Scan for the cell matching the given text and deliver its [X, Y] coordinate at center. 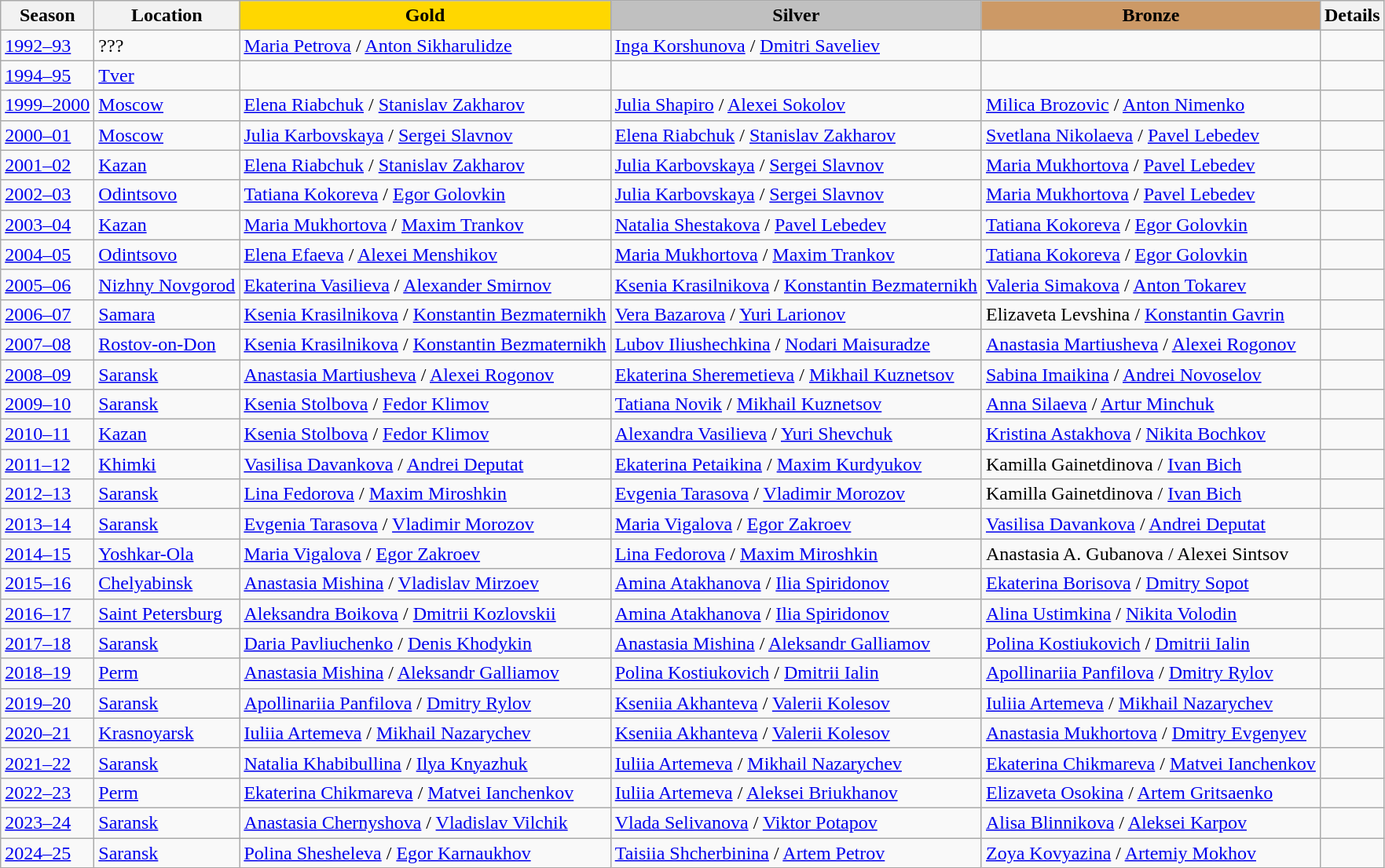
Yoshkar-Ola [167, 554]
2010–11 [47, 434]
2022–23 [47, 793]
2019–20 [47, 703]
Ekaterina Petaikina / Maxim Kurdyukov [796, 464]
Alina Ustimkina / Nikita Volodin [1150, 613]
Bronze [1150, 16]
Kristina Astakhova / Nikita Bochkov [1150, 434]
2000–01 [47, 135]
1999–2000 [47, 105]
2020–21 [47, 733]
2024–25 [47, 852]
Anna Silaeva / Artur Minchuk [1150, 405]
Ekaterina Sheremetieva / Mikhail Kuznetsov [796, 375]
2023–24 [47, 822]
Ekaterina Vasilieva / Alexander Smirnov [425, 284]
2006–07 [47, 314]
2004–05 [47, 255]
2008–09 [47, 375]
Iuliia Artemeva / Aleksei Briukhanov [796, 793]
Chelyabinsk [167, 584]
2007–08 [47, 344]
2009–10 [47, 405]
Alexandra Vasilieva / Yuri Shevchuk [796, 434]
Anastasia Mukhortova / Dmitry Evgenyev [1150, 733]
Inga Korshunova / Dmitri Saveliev [796, 46]
Natalia Khabibullina / Ilya Knyazhuk [425, 763]
2017–18 [47, 643]
Tatiana Novik / Mikhail Kuznetsov [796, 405]
2015–16 [47, 584]
Rostov-on-Don [167, 344]
2021–22 [47, 763]
2016–17 [47, 613]
??? [167, 46]
2011–12 [47, 464]
2014–15 [47, 554]
Anastasia Chernyshova / Vladislav Vilchik [425, 822]
Elizaveta Levshina / Konstantin Gavrin [1150, 314]
2012–13 [47, 494]
Saint Petersburg [167, 613]
Alisa Blinnikova / Aleksei Karpov [1150, 822]
2002–03 [47, 195]
1994–95 [47, 75]
Polina Shesheleva / Egor Karnaukhov [425, 852]
Anastasia Mishina / Vladislav Mirzoev [425, 584]
Gold [425, 16]
Aleksandra Boikova / Dmitrii Kozlovskii [425, 613]
Vera Bazarova / Yuri Larionov [796, 314]
Ekaterina Borisova / Dmitry Sopot [1150, 584]
2001–02 [47, 165]
Natalia Shestakova / Pavel Lebedev [796, 225]
Samara [167, 314]
Taisiia Shcherbinina / Artem Petrov [796, 852]
Tver [167, 75]
Zoya Kovyazina / Artemiy Mokhov [1150, 852]
Details [1352, 16]
Elizaveta Osokina / Artem Gritsaenko [1150, 793]
1992–93 [47, 46]
2013–14 [47, 524]
Silver [796, 16]
Anastasia A. Gubanova / Alexei Sintsov [1150, 554]
Khimki [167, 464]
Nizhny Novgorod [167, 284]
Elena Efaeva / Alexei Menshikov [425, 255]
Location [167, 16]
2005–06 [47, 284]
Sabina Imaikina / Andrei Novoselov [1150, 375]
2018–19 [47, 673]
Valeria Simakova / Anton Tokarev [1150, 284]
Milica Brozovic / Anton Nimenko [1150, 105]
Daria Pavliuchenko / Denis Khodykin [425, 643]
Svetlana Nikolaeva / Pavel Lebedev [1150, 135]
2003–04 [47, 225]
Julia Shapiro / Alexei Sokolov [796, 105]
Maria Petrova / Anton Sikharulidze [425, 46]
Lubov Iliushechkina / Nodari Maisuradze [796, 344]
Season [47, 16]
Krasnoyarsk [167, 733]
Vlada Selivanova / Viktor Potapov [796, 822]
